For the text-containing cell, return its midpoint in [X, Y] coordinate format. 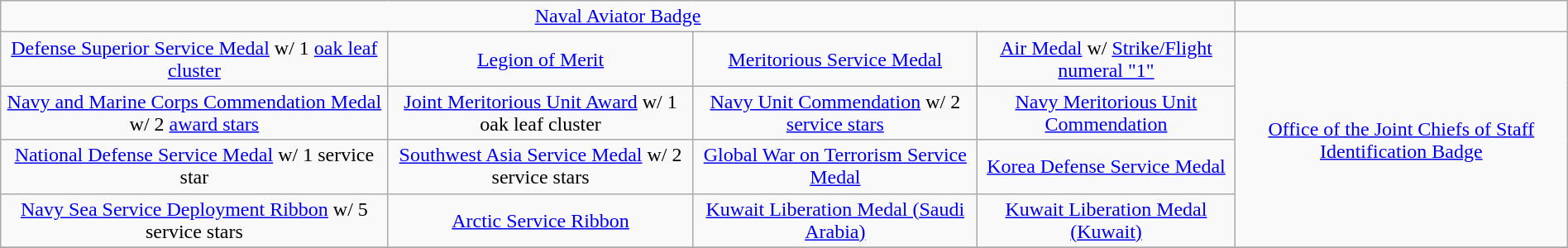
National Defense Service Medal w/ 1 service star [194, 167]
Joint Meritorious Unit Award w/ 1 oak leaf cluster [541, 112]
Defense Superior Service Medal w/ 1 oak leaf cluster [194, 60]
Arctic Service Ribbon [541, 220]
Navy and Marine Corps Commendation Medal w/ 2 award stars [194, 112]
Naval Aviator Badge [619, 17]
Air Medal w/ Strike/Flight numeral "1" [1107, 60]
Korea Defense Service Medal [1107, 167]
Meritorious Service Medal [835, 60]
Navy Sea Service Deployment Ribbon w/ 5 service stars [194, 220]
Navy Unit Commendation w/ 2 service stars [835, 112]
Southwest Asia Service Medal w/ 2 service stars [541, 167]
Navy Meritorious Unit Commendation [1107, 112]
Global War on Terrorism Service Medal [835, 167]
Kuwait Liberation Medal (Kuwait) [1107, 220]
Office of the Joint Chiefs of Staff Identification Badge [1401, 140]
Kuwait Liberation Medal (Saudi Arabia) [835, 220]
Legion of Merit [541, 60]
